Determine the (X, Y) coordinate at the center of the cell enclosing the given text.  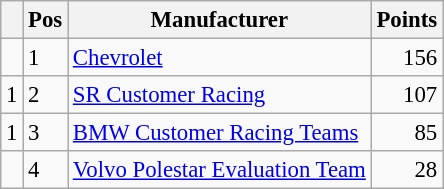
2 (46, 95)
28 (406, 170)
Manufacturer (220, 20)
Pos (46, 20)
156 (406, 58)
107 (406, 95)
Volvo Polestar Evaluation Team (220, 170)
Points (406, 20)
3 (46, 133)
BMW Customer Racing Teams (220, 133)
SR Customer Racing (220, 95)
Chevrolet (220, 58)
4 (46, 170)
85 (406, 133)
